Extract the (X, Y) coordinate from the center of the cell holding the provided text.  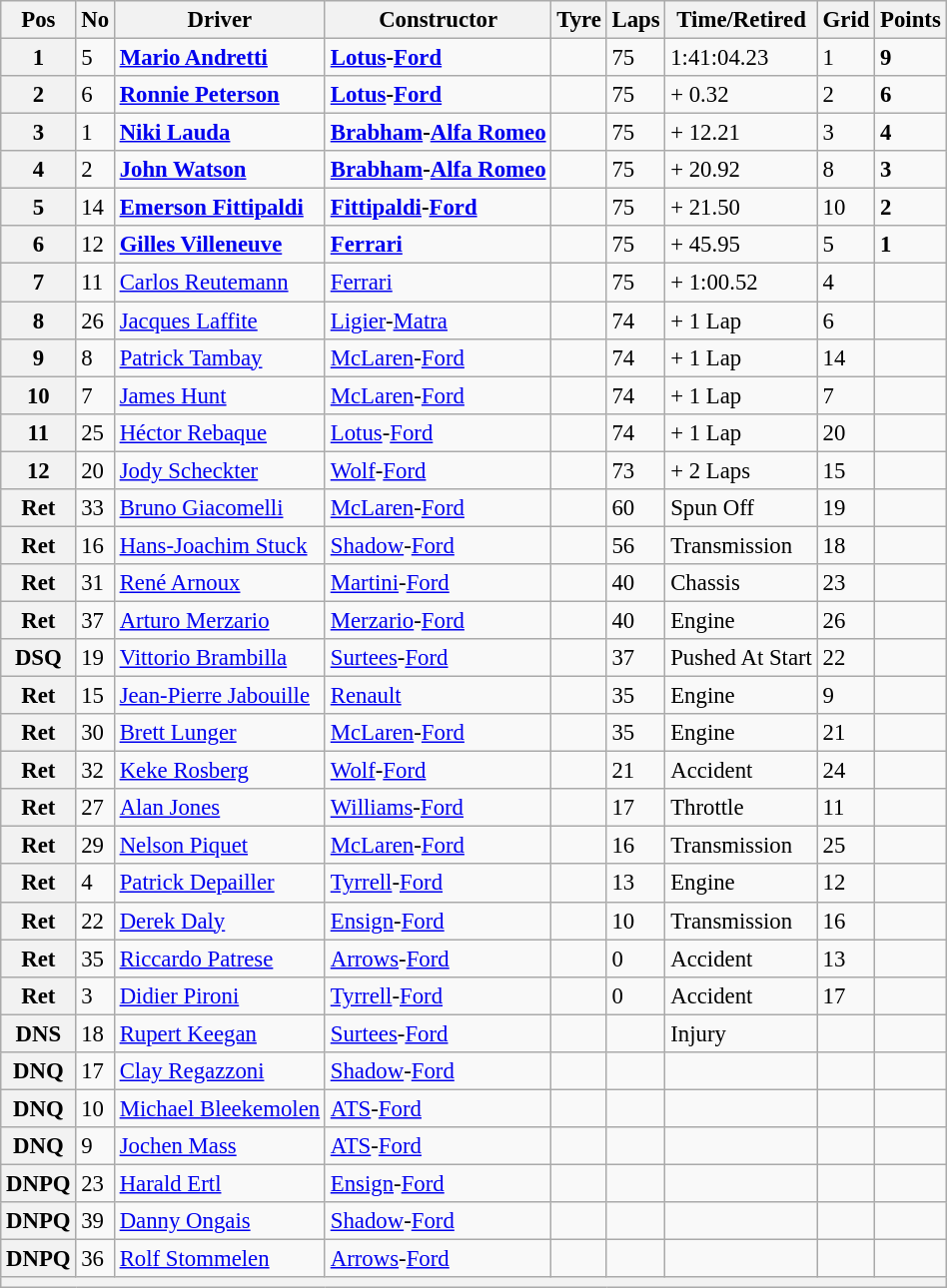
+ 2 Laps (741, 470)
Renault (438, 696)
36 (95, 1259)
39 (95, 1221)
Harald Ertl (220, 1183)
29 (95, 846)
Jacques Laffite (220, 321)
33 (95, 508)
+ 20.92 (741, 170)
24 (845, 771)
Vittorio Brambilla (220, 658)
Clay Regazzoni (220, 1071)
Mario Andretti (220, 58)
Time/Retired (741, 20)
Hans-Joachim Stuck (220, 545)
32 (95, 771)
56 (635, 545)
1:41:04.23 (741, 58)
Jochen Mass (220, 1146)
Throttle (741, 808)
Jean-Pierre Jabouille (220, 696)
30 (95, 733)
René Arnoux (220, 583)
Chassis (741, 583)
Riccardo Patrese (220, 959)
DSQ (38, 658)
Héctor Rebaque (220, 432)
Constructor (438, 20)
31 (95, 583)
Alan Jones (220, 808)
Injury (741, 1033)
Arturo Merzario (220, 620)
Derek Daly (220, 921)
Merzario-Ford (438, 620)
+ 0.32 (741, 95)
Danny Ongais (220, 1221)
Didier Pironi (220, 995)
John Watson (220, 170)
+ 1:00.52 (741, 283)
+ 12.21 (741, 133)
Ligier-Matra (438, 321)
Gilles Villeneuve (220, 245)
Rupert Keegan (220, 1033)
Pushed At Start (741, 658)
Williams-Ford (438, 808)
Grid (845, 20)
Emerson Fittipaldi (220, 208)
73 (635, 470)
Points (911, 20)
Keke Rosberg (220, 771)
Spun Off (741, 508)
Rolf Stommelen (220, 1259)
+ 21.50 (741, 208)
Patrick Depailler (220, 884)
No (95, 20)
Laps (635, 20)
Ronnie Peterson (220, 95)
James Hunt (220, 395)
Martini-Ford (438, 583)
Carlos Reutemann (220, 283)
27 (95, 808)
Driver (220, 20)
+ 45.95 (741, 245)
Pos (38, 20)
Michael Bleekemolen (220, 1108)
60 (635, 508)
Fittipaldi-Ford (438, 208)
Bruno Giacomelli (220, 508)
DNS (38, 1033)
Niki Lauda (220, 133)
Brett Lunger (220, 733)
Jody Scheckter (220, 470)
Tyre (579, 20)
Nelson Piquet (220, 846)
Patrick Tambay (220, 357)
